Pinpoint the cell where the given text exists, returning its [X, Y] midpoint coordinate. 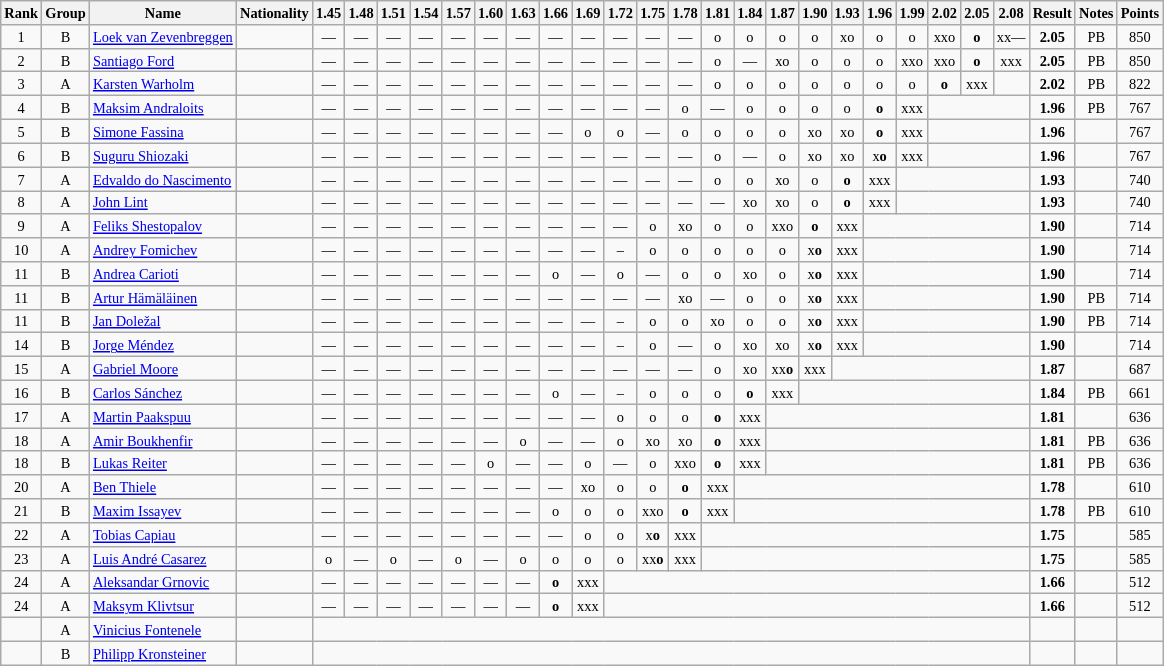
1.72 [620, 12]
Amir Boukhenfir [162, 439]
1.63 [523, 12]
1.54 [426, 12]
687 [1140, 368]
Result [1052, 12]
1.69 [588, 12]
Nationality [274, 12]
Andrea Carioti [162, 273]
Philipp Kronsteiner [162, 653]
Edvaldo do Nascimento [162, 178]
1.51 [393, 12]
xx— [1011, 36]
Carlos Sánchez [162, 392]
661 [1140, 392]
John Lint [162, 202]
Loek van Zevenbreggen [162, 36]
7 [22, 178]
2.08 [1011, 12]
21 [22, 510]
Notes [1096, 12]
1.60 [490, 12]
1.48 [361, 12]
8 [22, 202]
Group [66, 12]
Lukas Reiter [162, 463]
Points [1140, 12]
Jan Doležal [162, 321]
Feliks Shestopalov [162, 226]
1.57 [458, 12]
16 [22, 392]
1 [22, 36]
23 [22, 558]
20 [22, 487]
822 [1140, 84]
Luis André Casarez [162, 558]
10 [22, 250]
17 [22, 416]
Maksim Andraloits [162, 107]
Tobias Capiau [162, 534]
Martin Paakspuu [162, 416]
Aleksandar Grnovic [162, 582]
15 [22, 368]
2 [22, 60]
Santiago Ford [162, 60]
Maxim Issayev [162, 510]
22 [22, 534]
Maksym Klivtsur [162, 605]
Ben Thiele [162, 487]
Artur Hämäläinen [162, 297]
1.99 [912, 12]
Rank [22, 12]
Karsten Warholm [162, 84]
5 [22, 131]
14 [22, 344]
3 [22, 84]
Vinicius Fontenele [162, 629]
Gabriel Moore [162, 368]
4 [22, 107]
Name [162, 12]
1.45 [328, 12]
Andrey Fomichev [162, 250]
Suguru Shiozaki [162, 155]
6 [22, 155]
9 [22, 226]
Simone Fassina [162, 131]
Jorge Méndez [162, 344]
